Search for the cell housing the specified text and yield its [X, Y] center coordinate. 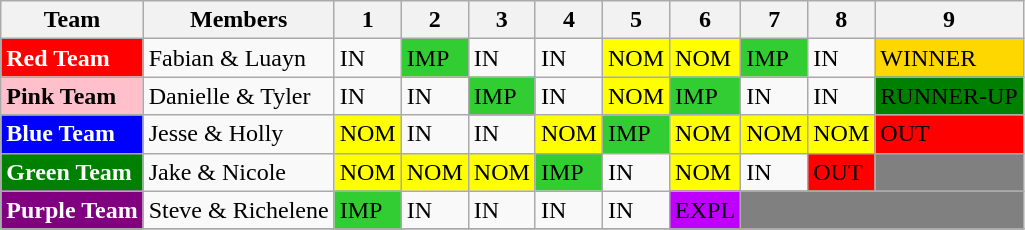
7 [774, 20]
6 [706, 20]
Pink Team [72, 96]
Fabian & Luayn [238, 58]
Blue Team [72, 134]
1 [368, 20]
Danielle & Tyler [238, 96]
2 [434, 20]
EXPL [706, 210]
9 [949, 20]
8 [842, 20]
Purple Team [72, 210]
Steve & Richelene [238, 210]
Members [238, 20]
4 [568, 20]
Red Team [72, 58]
Team [72, 20]
WINNER [949, 58]
Jake & Nicole [238, 172]
Jesse & Holly [238, 134]
RUNNER-UP [949, 96]
Green Team [72, 172]
3 [502, 20]
5 [636, 20]
